Provide the [x, y] coordinate of the cell's center where the given text is located.  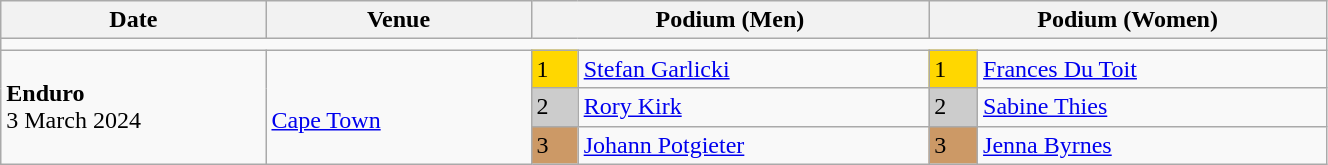
Rory Kirk [754, 107]
Frances Du Toit [1152, 69]
Podium (Women) [1128, 20]
Jenna Byrnes [1152, 145]
Sabine Thies [1152, 107]
Podium (Men) [730, 20]
Johann Potgieter [754, 145]
Venue [398, 20]
Stefan Garlicki [754, 69]
Date [134, 20]
Cape Town [398, 107]
Enduro 3 March 2024 [134, 107]
